For the text-containing cell, return its midpoint in (x, y) coordinate format. 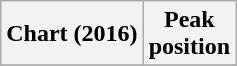
Chart (2016) (72, 34)
Peakposition (189, 34)
